Capture the cell that displays the provided text and extract its (X, Y) central coordinate. 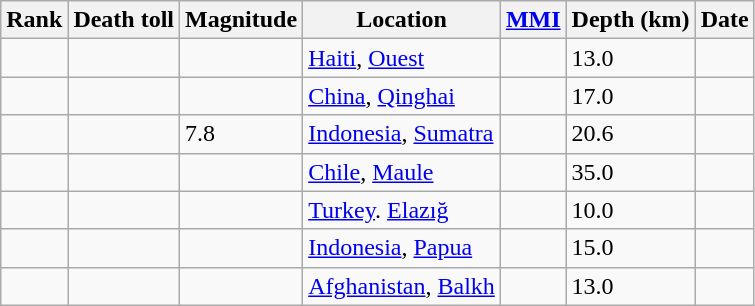
35.0 (630, 172)
Chile, Maule (402, 172)
Indonesia, Sumatra (402, 134)
Date (724, 20)
Depth (km) (630, 20)
Death toll (124, 20)
China, Qinghai (402, 96)
7.8 (242, 134)
Rank (34, 20)
17.0 (630, 96)
Location (402, 20)
Haiti, Ouest (402, 58)
15.0 (630, 248)
Turkey. Elazığ (402, 210)
Indonesia, Papua (402, 248)
Magnitude (242, 20)
20.6 (630, 134)
MMI (533, 20)
10.0 (630, 210)
Afghanistan, Balkh (402, 286)
